Capture the cell that displays the provided text and extract its (x, y) central coordinate. 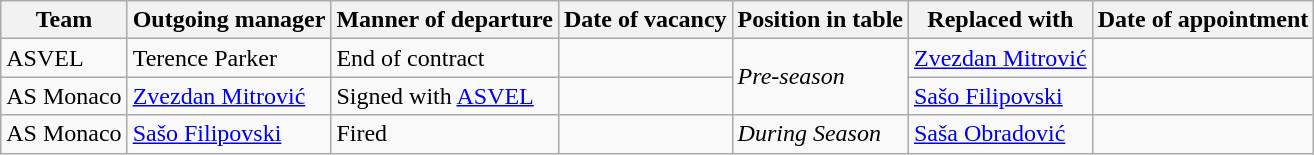
ASVEL (64, 58)
Position in table (820, 20)
Date of vacancy (645, 20)
Saša Obradović (1000, 134)
Signed with ASVEL (444, 96)
Terence Parker (229, 58)
Pre-season (820, 77)
End of contract (444, 58)
During Season (820, 134)
Manner of departure (444, 20)
Fired (444, 134)
Team (64, 20)
Date of appointment (1203, 20)
Replaced with (1000, 20)
Outgoing manager (229, 20)
